Determine the (X, Y) coordinate at the center of the cell enclosing the given text.  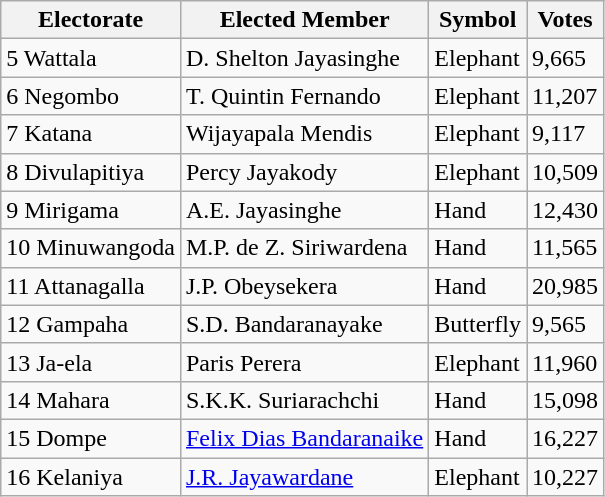
13 Ja-ela (91, 362)
9,565 (564, 324)
Symbol (478, 20)
9,117 (564, 134)
10 Minuwangoda (91, 248)
S.K.K. Suriarachchi (304, 400)
J.R. Jayawardane (304, 477)
15,098 (564, 400)
12,430 (564, 210)
6 Negombo (91, 96)
11,960 (564, 362)
14 Mahara (91, 400)
12 Gampaha (91, 324)
16 Kelaniya (91, 477)
10,509 (564, 172)
10,227 (564, 477)
Felix Dias Bandaranaike (304, 438)
8 Divulapitiya (91, 172)
11,565 (564, 248)
11,207 (564, 96)
J.P. Obeysekera (304, 286)
5 Wattala (91, 58)
7 Katana (91, 134)
20,985 (564, 286)
Electorate (91, 20)
9,665 (564, 58)
16,227 (564, 438)
Votes (564, 20)
Butterfly (478, 324)
D. Shelton Jayasinghe (304, 58)
Elected Member (304, 20)
Percy Jayakody (304, 172)
Wijayapala Mendis (304, 134)
T. Quintin Fernando (304, 96)
A.E. Jayasinghe (304, 210)
M.P. de Z. Siriwardena (304, 248)
9 Mirigama (91, 210)
Paris Perera (304, 362)
15 Dompe (91, 438)
11 Attanagalla (91, 286)
S.D. Bandaranayake (304, 324)
